Search for the cell housing the specified text and yield its (X, Y) center coordinate. 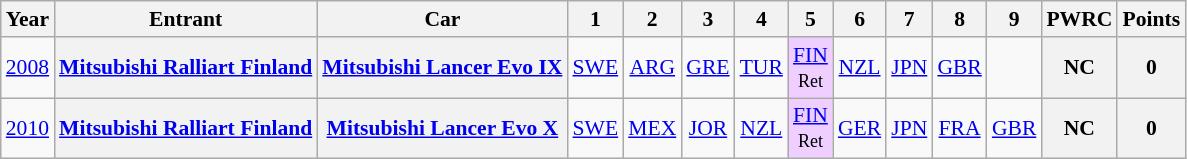
5 (810, 19)
GER (860, 128)
2 (652, 19)
TUR (762, 68)
Year (28, 19)
Car (442, 19)
GRE (708, 68)
2010 (28, 128)
2008 (28, 68)
MEX (652, 128)
8 (960, 19)
3 (708, 19)
6 (860, 19)
FRA (960, 128)
9 (1014, 19)
7 (909, 19)
PWRC (1079, 19)
1 (595, 19)
Mitsubishi Lancer Evo IX (442, 68)
ARG (652, 68)
Entrant (186, 19)
JOR (708, 128)
4 (762, 19)
Mitsubishi Lancer Evo X (442, 128)
Points (1151, 19)
